Identify which cell holds the provided text, then report its (X, Y) central coordinate. 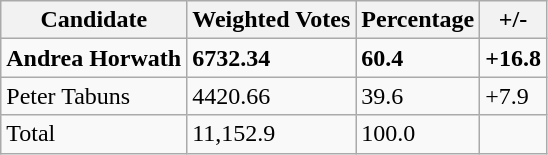
+/- (514, 20)
11,152.9 (272, 134)
+16.8 (514, 58)
6732.34 (272, 58)
4420.66 (272, 96)
Percentage (418, 20)
Candidate (94, 20)
39.6 (418, 96)
60.4 (418, 58)
100.0 (418, 134)
Peter Tabuns (94, 96)
+7.9 (514, 96)
Weighted Votes (272, 20)
Andrea Horwath (94, 58)
Total (94, 134)
